Output the (X, Y) coordinate of the center of the cell containing the given text.  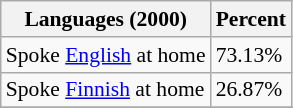
Percent (251, 19)
73.13% (251, 55)
Spoke Finnish at home (106, 90)
Languages (2000) (106, 19)
26.87% (251, 90)
Spoke English at home (106, 55)
